From the cell containing the given text, extract its center point as (x, y) coordinate. 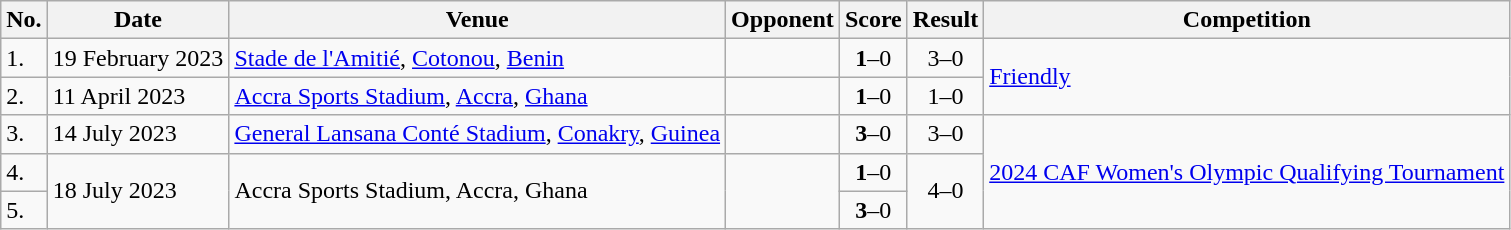
11 April 2023 (138, 96)
Competition (1247, 20)
Result (945, 20)
Date (138, 20)
4. (24, 172)
4–0 (945, 191)
Opponent (783, 20)
1. (24, 58)
Venue (478, 20)
3. (24, 134)
Friendly (1247, 77)
18 July 2023 (138, 191)
19 February 2023 (138, 58)
Stade de l'Amitié, Cotonou, Benin (478, 58)
Score (873, 20)
5. (24, 210)
No. (24, 20)
14 July 2023 (138, 134)
2024 CAF Women's Olympic Qualifying Tournament (1247, 172)
2. (24, 96)
General Lansana Conté Stadium, Conakry, Guinea (478, 134)
